Detect which cell encompasses the target text, then output its [X, Y] center coordinate. 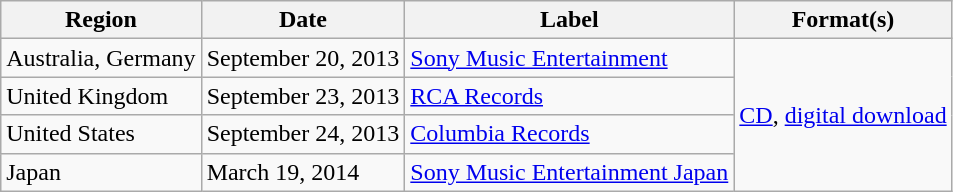
March 19, 2014 [303, 172]
September 20, 2013 [303, 58]
Sony Music Entertainment Japan [570, 172]
United States [101, 134]
Region [101, 20]
Label [570, 20]
Date [303, 20]
Australia, Germany [101, 58]
CD, digital download [843, 115]
Sony Music Entertainment [570, 58]
RCA Records [570, 96]
United Kingdom [101, 96]
September 23, 2013 [303, 96]
Japan [101, 172]
Format(s) [843, 20]
Columbia Records [570, 134]
September 24, 2013 [303, 134]
